For the text-containing cell, return its midpoint in (X, Y) coordinate format. 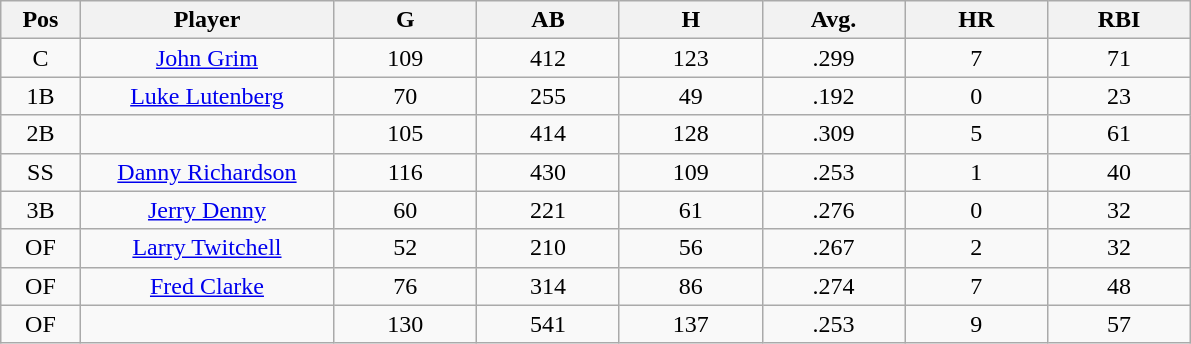
RBI (1120, 20)
430 (548, 172)
Larry Twitchell (207, 248)
AB (548, 20)
76 (406, 286)
.267 (834, 248)
40 (1120, 172)
105 (406, 134)
HR (976, 20)
Luke Lutenberg (207, 96)
314 (548, 286)
255 (548, 96)
221 (548, 210)
23 (1120, 96)
48 (1120, 286)
541 (548, 324)
137 (690, 324)
.274 (834, 286)
57 (1120, 324)
60 (406, 210)
56 (690, 248)
John Grim (207, 58)
2 (976, 248)
1 (976, 172)
52 (406, 248)
128 (690, 134)
5 (976, 134)
3B (40, 210)
Danny Richardson (207, 172)
.192 (834, 96)
.276 (834, 210)
Avg. (834, 20)
49 (690, 96)
Player (207, 20)
9 (976, 324)
Pos (40, 20)
1B (40, 96)
116 (406, 172)
H (690, 20)
70 (406, 96)
Jerry Denny (207, 210)
SS (40, 172)
C (40, 58)
2B (40, 134)
412 (548, 58)
86 (690, 286)
G (406, 20)
Fred Clarke (207, 286)
.309 (834, 134)
414 (548, 134)
123 (690, 58)
.299 (834, 58)
130 (406, 324)
71 (1120, 58)
210 (548, 248)
